Pinpoint the cell where the given text exists, returning its (x, y) midpoint coordinate. 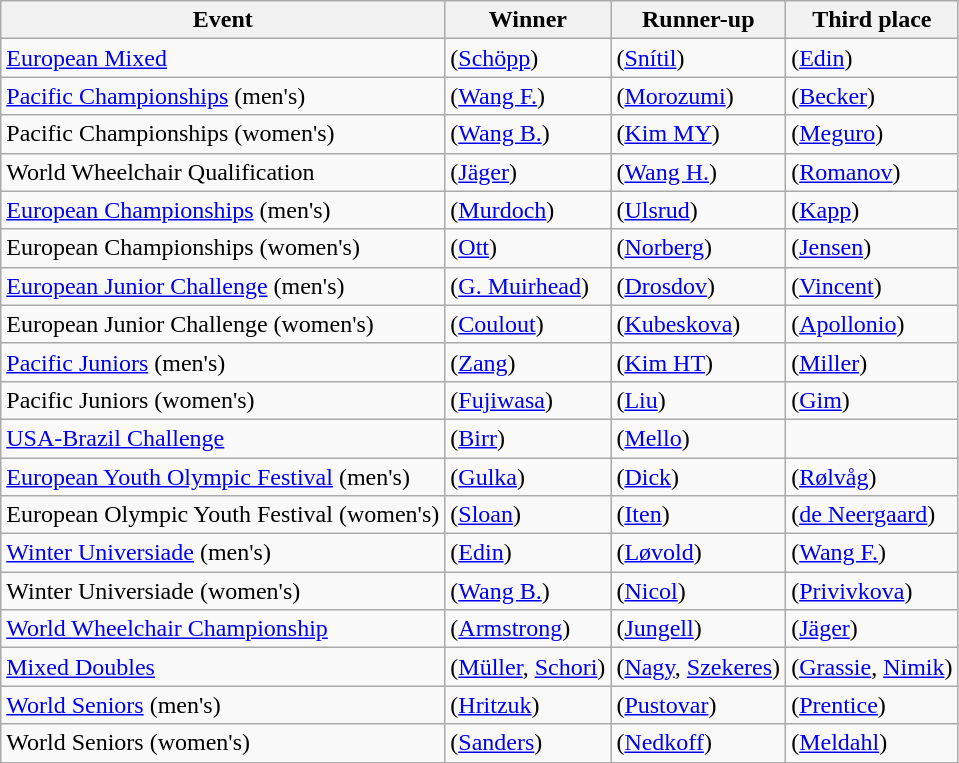
European Mixed (223, 58)
(Nedkoff) (698, 743)
European Youth Olympic Festival (men's) (223, 477)
(Kapp) (872, 210)
Third place (872, 20)
Mixed Doubles (223, 667)
Winter Universiade (women's) (223, 591)
(Vincent) (872, 286)
(Becker) (872, 96)
(Fujiwasa) (528, 400)
European Junior Challenge (men's) (223, 286)
(Iten) (698, 515)
(Dick) (698, 477)
Pacific Juniors (men's) (223, 362)
World Wheelchair Qualification (223, 172)
(G. Muirhead) (528, 286)
Pacific Championships (men's) (223, 96)
(Meldahl) (872, 743)
(Sloan) (528, 515)
(Miller) (872, 362)
(Schöpp) (528, 58)
European Olympic Youth Festival (women's) (223, 515)
(Kim MY) (698, 134)
(Nagy, Szekeres) (698, 667)
Runner-up (698, 20)
(Gulka) (528, 477)
World Seniors (men's) (223, 705)
(Jungell) (698, 629)
(Drosdov) (698, 286)
Winter Universiade (men's) (223, 553)
(Romanov) (872, 172)
(Rølvåg) (872, 477)
(Nicol) (698, 591)
Pacific Championships (women's) (223, 134)
(Müller, Schori) (528, 667)
USA-Brazil Challenge (223, 438)
(Hritzuk) (528, 705)
(Snítil) (698, 58)
(Morozumi) (698, 96)
(Norberg) (698, 248)
(Sanders) (528, 743)
World Seniors (women's) (223, 743)
Event (223, 20)
(Liu) (698, 400)
(Jensen) (872, 248)
(Ulsrud) (698, 210)
European Championships (women's) (223, 248)
(Gim) (872, 400)
(Ott) (528, 248)
(Løvold) (698, 553)
(Armstrong) (528, 629)
(Kim HT) (698, 362)
European Junior Challenge (women's) (223, 324)
(Birr) (528, 438)
(Pustovar) (698, 705)
(Murdoch) (528, 210)
Winner (528, 20)
(Meguro) (872, 134)
(Grassie, Nimik) (872, 667)
World Wheelchair Championship (223, 629)
(Apollonio) (872, 324)
(Zang) (528, 362)
European Championships (men's) (223, 210)
(Mello) (698, 438)
(Prentice) (872, 705)
(Kubeskova) (698, 324)
(Privivkova) (872, 591)
(Coulout) (528, 324)
Pacific Juniors (women's) (223, 400)
(de Neergaard) (872, 515)
(Wang H.) (698, 172)
